Identify which cell holds the provided text, then report its [X, Y] central coordinate. 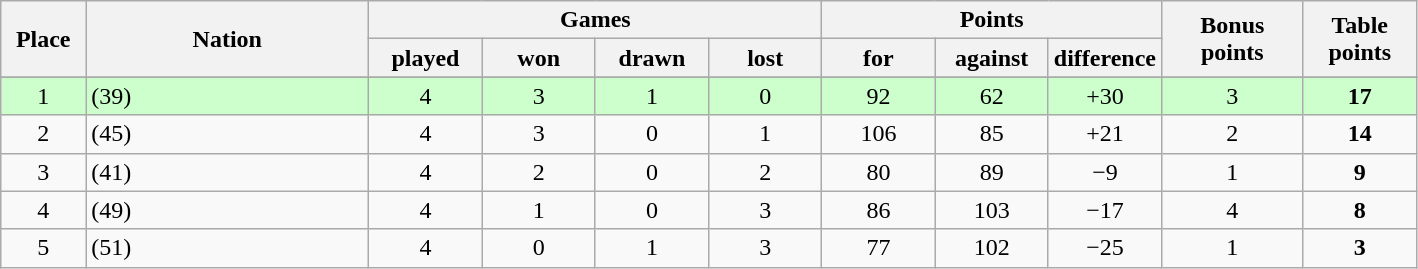
+21 [1104, 134]
89 [992, 172]
85 [992, 134]
92 [878, 96]
(41) [228, 172]
(49) [228, 210]
Tablepoints [1360, 39]
5 [44, 248]
62 [992, 96]
drawn [652, 58]
80 [878, 172]
9 [1360, 172]
(51) [228, 248]
played [426, 58]
106 [878, 134]
difference [1104, 58]
−17 [1104, 210]
86 [878, 210]
Games [596, 20]
−9 [1104, 172]
14 [1360, 134]
Nation [228, 39]
+30 [1104, 96]
−25 [1104, 248]
103 [992, 210]
Place [44, 39]
won [538, 58]
8 [1360, 210]
17 [1360, 96]
102 [992, 248]
Bonuspoints [1233, 39]
Points [992, 20]
against [992, 58]
77 [878, 248]
(45) [228, 134]
lost [766, 58]
(39) [228, 96]
for [878, 58]
